From the cell containing the given text, extract its center point as (X, Y) coordinate. 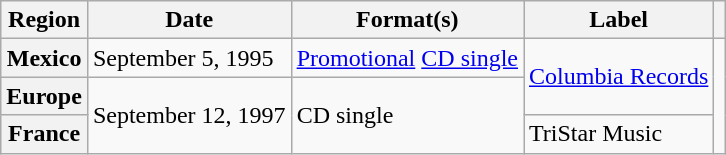
Region (44, 20)
France (44, 134)
Promotional CD single (407, 58)
TriStar Music (619, 134)
September 12, 1997 (189, 115)
Label (619, 20)
Date (189, 20)
Format(s) (407, 20)
September 5, 1995 (189, 58)
CD single (407, 115)
Mexico (44, 58)
Columbia Records (619, 77)
Europe (44, 96)
